Extract the (X, Y) coordinate from the center of the cell holding the provided text.  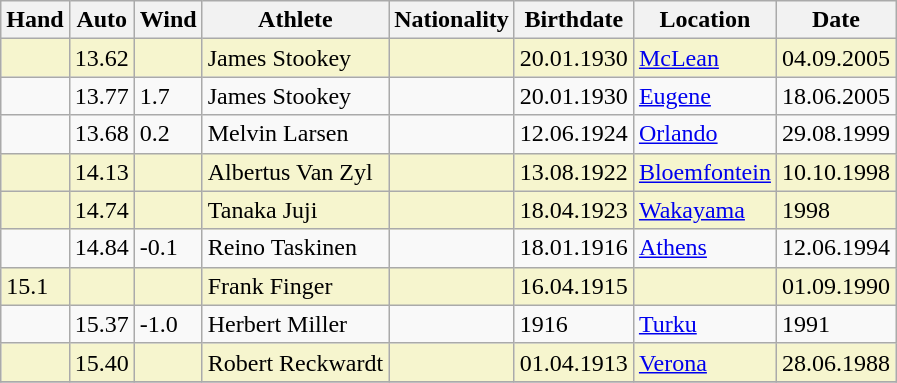
15.37 (102, 324)
13.62 (102, 58)
Hand (35, 20)
04.09.2005 (836, 58)
Wind (168, 20)
Nationality (452, 20)
Frank Finger (295, 286)
12.06.1924 (574, 134)
Verona (704, 362)
16.04.1915 (574, 286)
Bloemfontein (704, 172)
15.1 (35, 286)
18.04.1923 (574, 210)
13.08.1922 (574, 172)
Tanaka Juji (295, 210)
12.06.1994 (836, 248)
29.08.1999 (836, 134)
1916 (574, 324)
-0.1 (168, 248)
18.06.2005 (836, 96)
10.10.1998 (836, 172)
McLean (704, 58)
14.13 (102, 172)
Turku (704, 324)
01.04.1913 (574, 362)
Reino Taskinen (295, 248)
13.77 (102, 96)
Orlando (704, 134)
14.74 (102, 210)
Birthdate (574, 20)
Auto (102, 20)
Melvin Larsen (295, 134)
-1.0 (168, 324)
28.06.1988 (836, 362)
Athens (704, 248)
0.2 (168, 134)
1998 (836, 210)
Date (836, 20)
Athlete (295, 20)
15.40 (102, 362)
13.68 (102, 134)
Robert Reckwardt (295, 362)
Eugene (704, 96)
Herbert Miller (295, 324)
1.7 (168, 96)
14.84 (102, 248)
1991 (836, 324)
Albertus Van Zyl (295, 172)
Location (704, 20)
18.01.1916 (574, 248)
Wakayama (704, 210)
01.09.1990 (836, 286)
